From the cell containing the given text, extract its center point as (X, Y) coordinate. 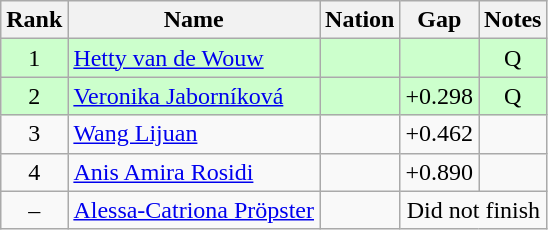
– (34, 210)
Wang Lijuan (194, 134)
+0.462 (440, 134)
3 (34, 134)
1 (34, 58)
Hetty van de Wouw (194, 58)
2 (34, 96)
Anis Amira Rosidi (194, 172)
Veronika Jaborníková (194, 96)
Alessa-Catriona Pröpster (194, 210)
+0.298 (440, 96)
+0.890 (440, 172)
Gap (440, 20)
4 (34, 172)
Rank (34, 20)
Notes (513, 20)
Did not finish (474, 210)
Nation (360, 20)
Name (194, 20)
